Provide the [X, Y] coordinate of the cell's center where the given text is located.  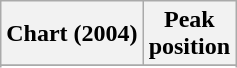
Peak position [189, 34]
Chart (2004) [72, 34]
